From the cell containing the given text, extract its center point as [x, y] coordinate. 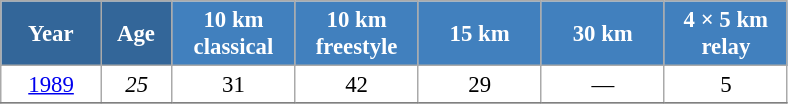
31 [234, 85]
42 [356, 85]
5 [726, 85]
Year [52, 34]
Age [136, 34]
30 km [602, 34]
4 × 5 km relay [726, 34]
29 [480, 85]
1989 [52, 85]
25 [136, 85]
10 km freestyle [356, 34]
10 km classical [234, 34]
15 km [480, 34]
— [602, 85]
